Output the [x, y] coordinate of the center of the cell containing the given text.  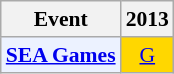
Event [61, 19]
2013 [148, 19]
G [148, 55]
SEA Games [61, 55]
